Search for the cell housing the specified text and yield its [x, y] center coordinate. 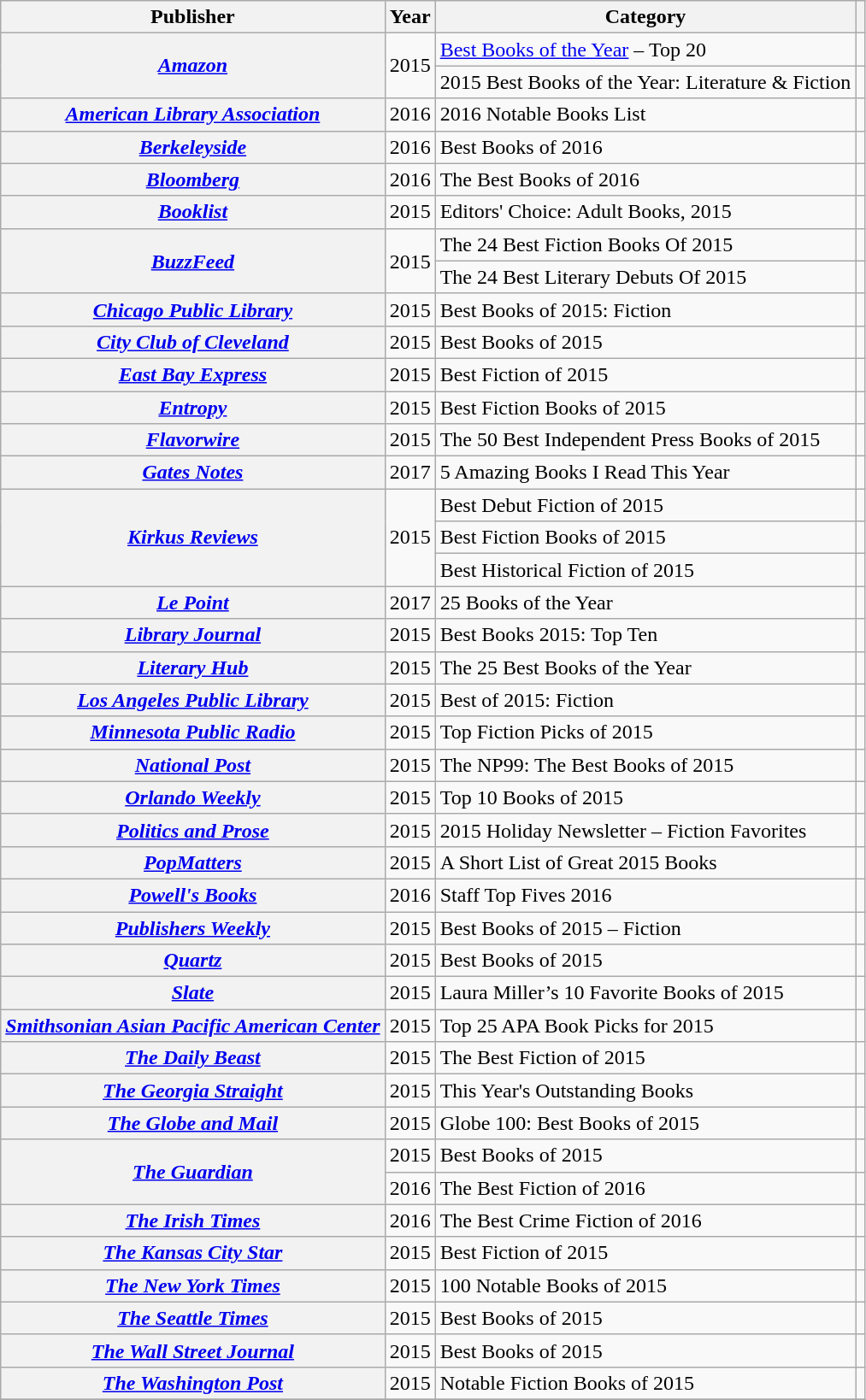
Library Journal [193, 635]
American Library Association [193, 115]
Kirkus Reviews [193, 538]
The 50 Best Independent Press Books of 2015 [645, 440]
The Best Fiction of 2016 [645, 1188]
Best Books 2015: Top Ten [645, 635]
Top 10 Books of 2015 [645, 797]
Publisher [193, 17]
Literary Hub [193, 668]
Top 25 APA Book Picks for 2015 [645, 1026]
The NP99: The Best Books of 2015 [645, 765]
The 24 Best Literary Debuts Of 2015 [645, 277]
The Best Crime Fiction of 2016 [645, 1221]
PopMatters [193, 862]
The 25 Best Books of the Year [645, 668]
Year [410, 17]
Quartz [193, 961]
The Guardian [193, 1172]
Best of 2015: Fiction [645, 700]
This Year's Outstanding Books [645, 1091]
Bloomberg [193, 179]
The Wall Street Journal [193, 1350]
Publishers Weekly [193, 927]
Staff Top Fives 2016 [645, 895]
Politics and Prose [193, 830]
Berkeleyside [193, 147]
The 24 Best Fiction Books Of 2015 [645, 244]
Best Books of 2015: Fiction [645, 309]
Chicago Public Library [193, 309]
Minnesota Public Radio [193, 732]
The Georgia Straight [193, 1091]
Slate [193, 993]
The Globe and Mail [193, 1123]
Gates Notes [193, 473]
Booklist [193, 212]
City Club of Cleveland [193, 342]
National Post [193, 765]
2015 Holiday Newsletter – Fiction Favorites [645, 830]
The New York Times [193, 1285]
2016 Notable Books List [645, 115]
The Irish Times [193, 1221]
Best Debut Fiction of 2015 [645, 505]
Amazon [193, 66]
Best Books of 2015 – Fiction [645, 927]
East Bay Express [193, 374]
The Washington Post [193, 1383]
Le Point [193, 603]
Top Fiction Picks of 2015 [645, 732]
Globe 100: Best Books of 2015 [645, 1123]
5 Amazing Books I Read This Year [645, 473]
Orlando Weekly [193, 797]
Laura Miller’s 10 Favorite Books of 2015 [645, 993]
2015 Best Books of the Year: Literature & Fiction [645, 82]
A Short List of Great 2015 Books [645, 862]
The Seattle Times [193, 1318]
25 Books of the Year [645, 603]
Editors' Choice: Adult Books, 2015 [645, 212]
100 Notable Books of 2015 [645, 1285]
Los Angeles Public Library [193, 700]
Category [645, 17]
The Best Books of 2016 [645, 179]
The Best Fiction of 2015 [645, 1058]
The Kansas City Star [193, 1253]
The Daily Beast [193, 1058]
Flavorwire [193, 440]
Best Historical Fiction of 2015 [645, 570]
Entropy [193, 408]
Smithsonian Asian Pacific American Center [193, 1026]
Powell's Books [193, 895]
BuzzFeed [193, 261]
Notable Fiction Books of 2015 [645, 1383]
Best Books of the Year – Top 20 [645, 50]
Best Books of 2016 [645, 147]
